Scan for the cell matching the given text and deliver its (X, Y) coordinate at center. 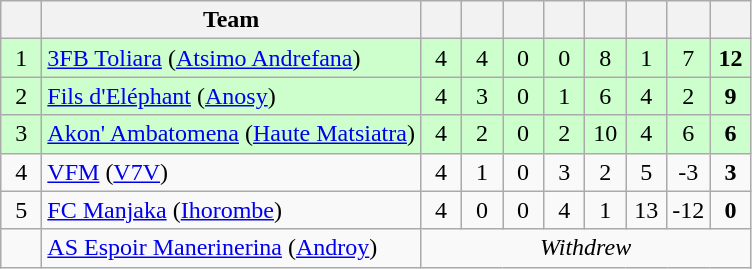
3FB Toliara (Atsimo Andrefana) (232, 58)
Withdrew (585, 248)
-3 (688, 172)
8 (606, 58)
13 (646, 210)
12 (730, 58)
AS Espoir Manerinerina (Androy) (232, 248)
10 (606, 134)
Team (232, 20)
9 (730, 96)
FC Manjaka (Ihorombe) (232, 210)
Fils d'Eléphant (Anosy) (232, 96)
7 (688, 58)
VFM (V7V) (232, 172)
Akon' Ambatomena (Haute Matsiatra) (232, 134)
-12 (688, 210)
